Output the [X, Y] coordinate of the center of the cell containing the given text.  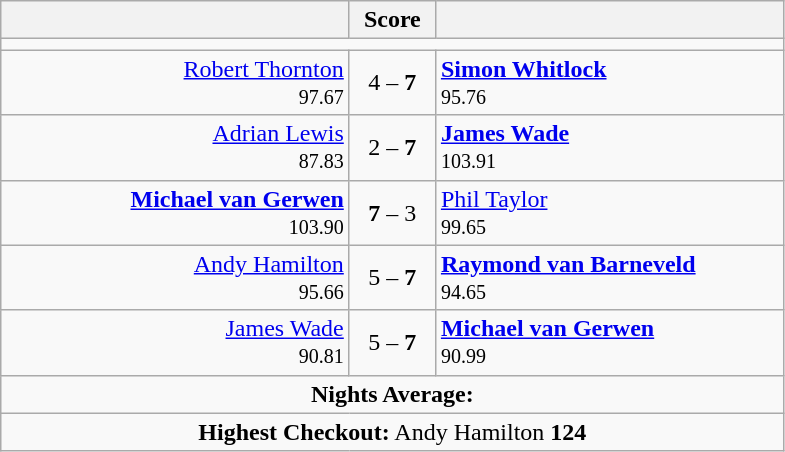
Simon Whitlock 95.76 [610, 82]
7 – 3 [392, 212]
Michael van Gerwen 90.99 [610, 342]
Adrian Lewis 87.83 [176, 148]
Andy Hamilton 95.66 [176, 278]
Robert Thornton 97.67 [176, 82]
2 – 7 [392, 148]
Phil Taylor 99.65 [610, 212]
Nights Average: [392, 394]
Score [392, 20]
4 – 7 [392, 82]
Raymond van Barneveld 94.65 [610, 278]
Highest Checkout: Andy Hamilton 124 [392, 432]
Michael van Gerwen 103.90 [176, 212]
James Wade 103.91 [610, 148]
James Wade 90.81 [176, 342]
